Search for the cell housing the specified text and yield its [x, y] center coordinate. 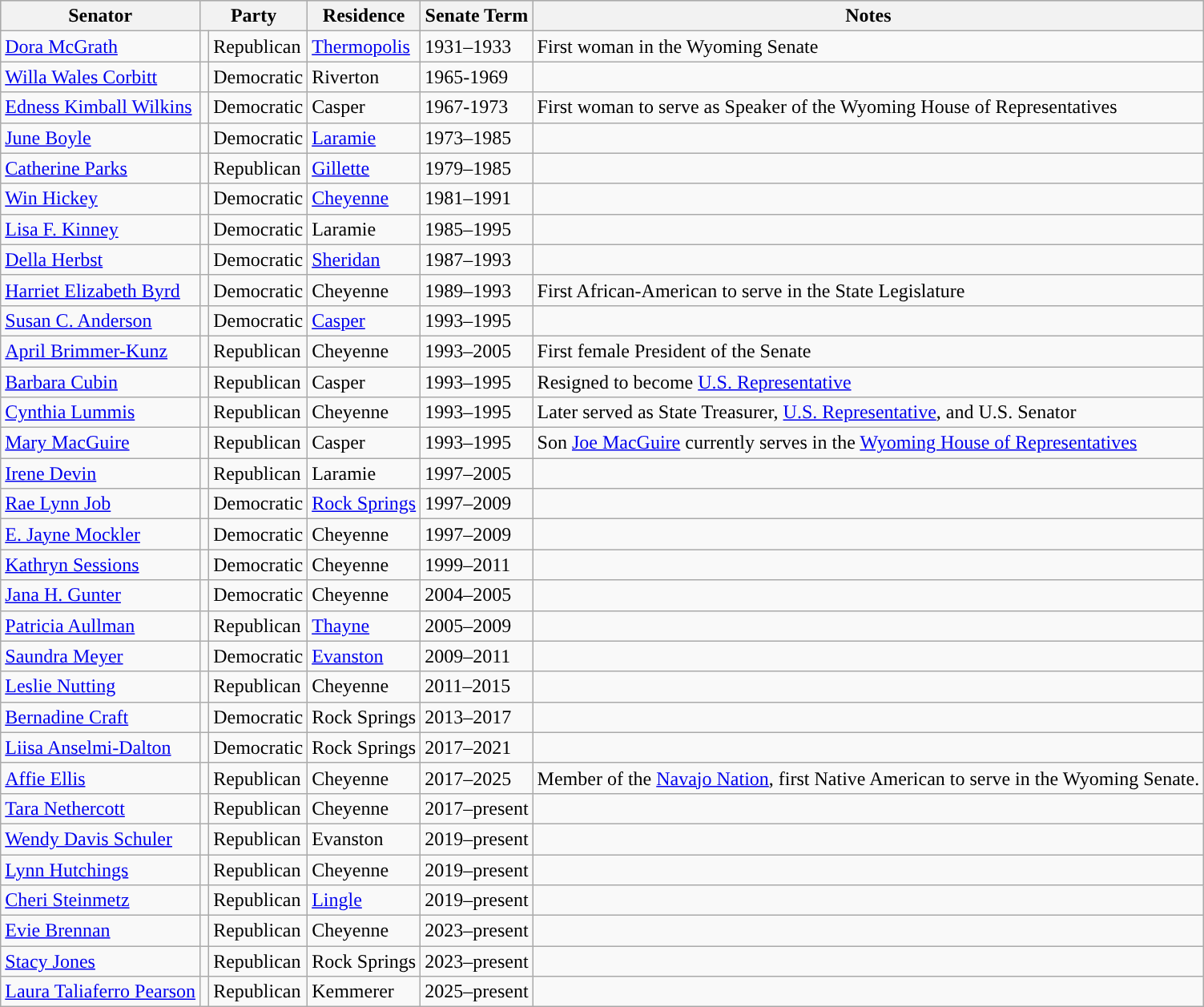
2013–2017 [477, 717]
April Brimmer-Kunz [101, 351]
Party [254, 16]
2005–2009 [477, 626]
2009–2011 [477, 656]
1999–2011 [477, 565]
1931–1933 [477, 46]
Gillette [364, 168]
Patricia Aullman [101, 626]
2017–present [477, 808]
1989–1993 [477, 290]
Affie Ellis [101, 778]
1973–1985 [477, 138]
Resigned to become U.S. Representative [868, 382]
First African-American to serve in the State Legislature [868, 290]
Kemmerer [364, 992]
Riverton [364, 77]
1997–2005 [477, 473]
1993–2005 [477, 351]
2025–present [477, 992]
June Boyle [101, 138]
Son Joe MacGuire currently serves in the Wyoming House of Representatives [868, 443]
Member of the Navajo Nation, first Native American to serve in the Wyoming Senate. [868, 778]
First female President of the Senate [868, 351]
E. Jayne Mockler [101, 534]
1985–1995 [477, 229]
First woman in the Wyoming Senate [868, 46]
Susan C. Anderson [101, 320]
Kathryn Sessions [101, 565]
Catherine Parks [101, 168]
Irene Devin [101, 473]
Barbara Cubin [101, 382]
1979–1985 [477, 168]
1987–1993 [477, 260]
Lisa F. Kinney [101, 229]
Cheri Steinmetz [101, 900]
Lingle [364, 900]
Jana H. Gunter [101, 595]
First woman to serve as Speaker of the Wyoming House of Representatives [868, 107]
Wendy Davis Schuler [101, 839]
Dora McGrath [101, 46]
Saundra Meyer [101, 656]
Willa Wales Corbitt [101, 77]
2017–2025 [477, 778]
2017–2021 [477, 747]
Rae Lynn Job [101, 504]
Lynn Hutchings [101, 869]
Notes [868, 16]
Tara Nethercott [101, 808]
2004–2005 [477, 595]
Stacy Jones [101, 961]
1965-1969 [477, 77]
Sheridan [364, 260]
Liisa Anselmi-Dalton [101, 747]
Win Hickey [101, 199]
Bernadine Craft [101, 717]
Later served as State Treasurer, U.S. Representative, and U.S. Senator [868, 413]
Laura Taliaferro Pearson [101, 992]
Senate Term [477, 16]
Della Herbst [101, 260]
Mary MacGuire [101, 443]
Edness Kimball Wilkins [101, 107]
2011–2015 [477, 687]
Thermopolis [364, 46]
1967-1973 [477, 107]
Leslie Nutting [101, 687]
Senator [101, 16]
Thayne [364, 626]
Cynthia Lummis [101, 413]
1981–1991 [477, 199]
Residence [364, 16]
Evie Brennan [101, 931]
Harriet Elizabeth Byrd [101, 290]
